From the cell containing the given text, extract its center point as (x, y) coordinate. 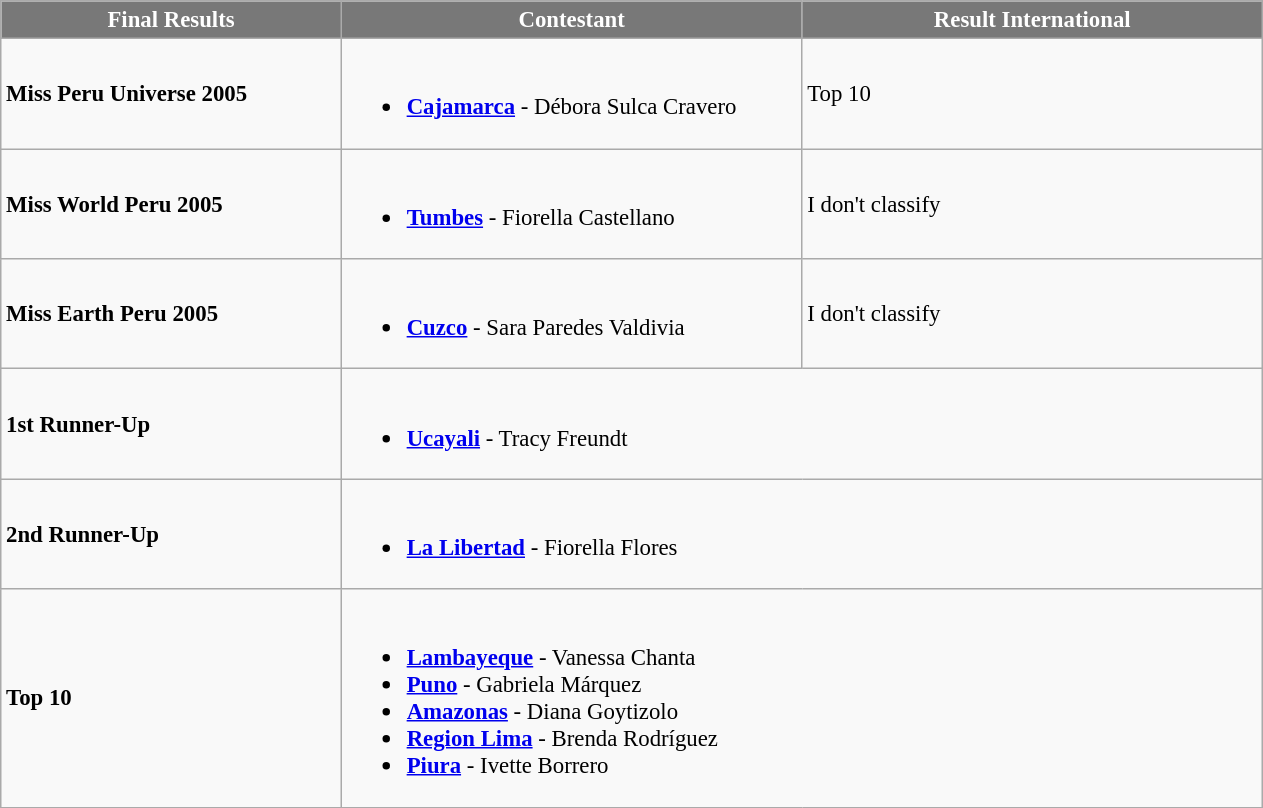
Result International (1032, 20)
Final Results (172, 20)
La Libertad - Fiorella Flores (802, 534)
Contestant (572, 20)
Tumbes - Fiorella Castellano (572, 204)
Miss Earth Peru 2005 (172, 314)
Cajamarca - Débora Sulca Cravero (572, 94)
Ucayali - Tracy Freundt (802, 424)
Miss Peru Universe 2005 (172, 94)
2nd Runner-Up (172, 534)
1st Runner-Up (172, 424)
Cuzco - Sara Paredes Valdivia (572, 314)
Lambayeque - Vanessa Chanta Puno - Gabriela Márquez Amazonas - Diana Goytizolo Region Lima - Brenda Rodríguez Piura - Ivette Borrero (802, 698)
Miss World Peru 2005 (172, 204)
